Locate the cell with the specified text and output its [x, y] center coordinate. 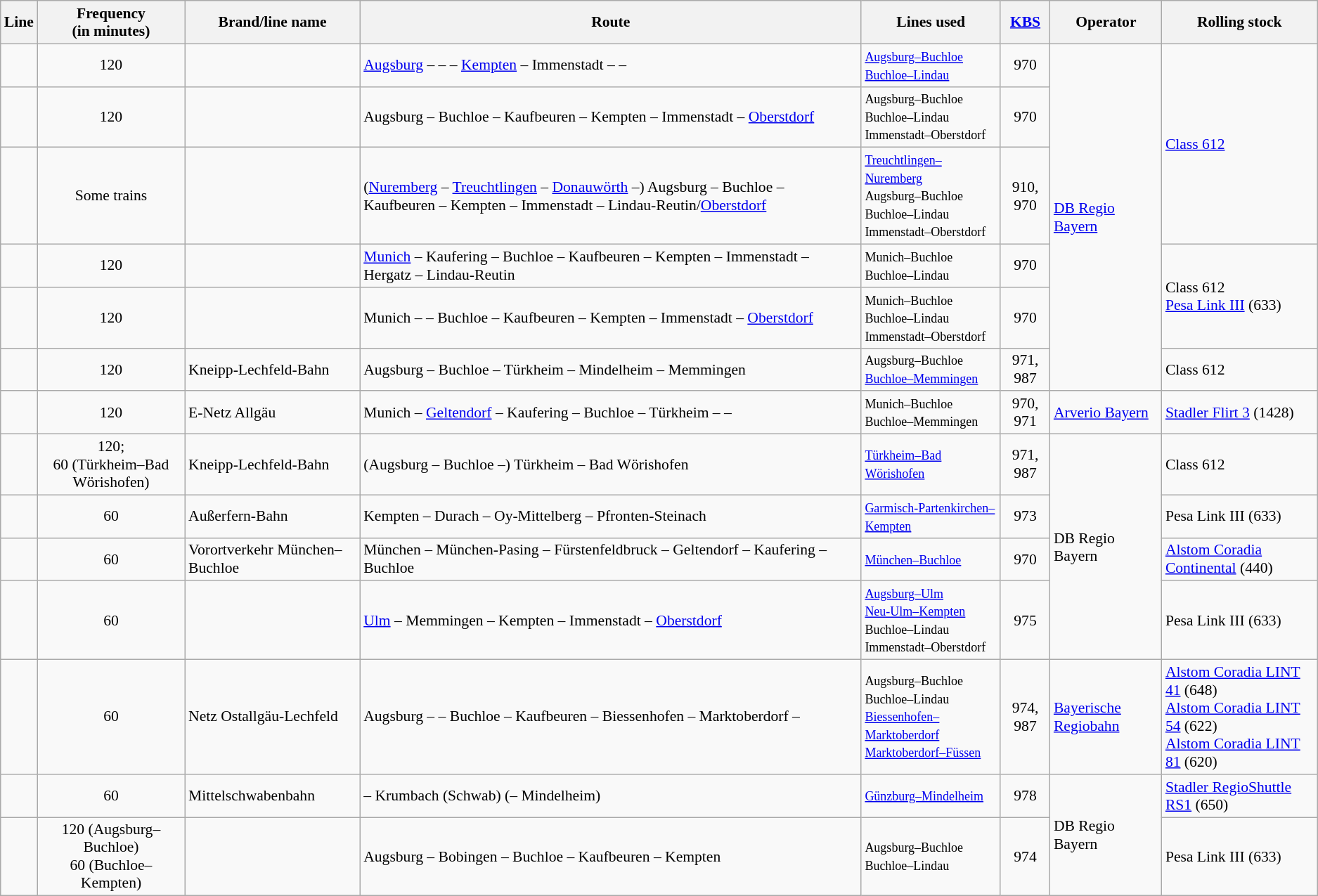
Augsburg–UlmNeu-Ulm–KemptenBuchloe–LindauImmenstadt–Oberstdorf [931, 621]
– Krumbach (Schwab) (– Mindelheim) [610, 796]
Rolling stock [1240, 22]
120; 60 (Türkheim–Bad Wörishofen) [111, 465]
Frequency(in minutes) [111, 22]
Außerfern-Bahn [273, 516]
Ulm – Memmingen – Kempten – Immenstadt – Oberstdorf [610, 621]
120 (Augsburg–Buchloe)60 (Buchloe–Kempten) [111, 857]
Türkheim–Bad Wörishofen [931, 465]
Munich–BuchloeBuchloe–Memmingen [931, 413]
München–Buchloe [931, 559]
Munich – Geltendorf – Kaufering – Buchloe – Türkheim – – [610, 413]
Netz Ostallgäu-Lechfeld [273, 717]
Augsburg – – – Kempten – Immenstadt – – [610, 65]
Some trains [111, 196]
München – München-Pasing – Fürstenfeldbruck – Geltendorf – Kaufering – Buchloe [610, 559]
Augsburg–BuchloeBuchloe–Memmingen [931, 370]
Mittelschwabenbahn [273, 796]
Class 612Pesa Link III (633) [1240, 297]
Stadler Flirt 3 (1428) [1240, 413]
Garmisch-Partenkirchen–Kempten [931, 516]
Munich – Kaufering – Buchloe – Kaufbeuren – Kempten – Immenstadt – Hergatz – Lindau-Reutin [610, 266]
Bayerische Regiobahn [1106, 717]
(Nuremberg – Treuchtlingen – Donauwörth –) Augsburg – Buchloe – Kaufbeuren – Kempten – Immenstadt – Lindau-Reutin/Oberstdorf [610, 196]
Alstom Coradia LINT 41 (648)Alstom Coradia LINT 54 (622)Alstom Coradia LINT 81 (620) [1240, 717]
970, 971 [1025, 413]
Line [19, 22]
974 [1025, 857]
Augsburg – Bobingen – Buchloe – Kaufbeuren – Kempten [610, 857]
Route [610, 22]
Augsburg – Buchloe – Kaufbeuren – Kempten – Immenstadt – Oberstdorf [610, 117]
978 [1025, 796]
Arverio Bayern [1106, 413]
E-Netz Allgäu [273, 413]
Augsburg–BuchloeBuchloe–LindauBiessenhofen–MarktoberdorfMarktoberdorf–Füssen [931, 717]
Munich–BuchloeBuchloe–LindauImmenstadt–Oberstdorf [931, 318]
Kempten – Durach – Oy-Mittelberg – Pfronten-Steinach [610, 516]
Treuchtlingen–NurembergAugsburg–BuchloeBuchloe–LindauImmenstadt–Oberstdorf [931, 196]
Operator [1106, 22]
974, 987 [1025, 717]
Augsburg – Buchloe – Türkheim – Mindelheim – Memmingen [610, 370]
973 [1025, 516]
Stadler RegioShuttle RS1 (650) [1240, 796]
Lines used [931, 22]
Alstom Coradia Continental (440) [1240, 559]
Günzburg–Mindelheim [931, 796]
Munich–BuchloeBuchloe–Lindau [931, 266]
Munich – – Buchloe – Kaufbeuren – Kempten – Immenstadt – Oberstdorf [610, 318]
Brand/line name [273, 22]
910, 970 [1025, 196]
975 [1025, 621]
(Augsburg – Buchloe –) Türkheim – Bad Wörishofen [610, 465]
Augsburg–BuchloeBuchloe–LindauImmenstadt–Oberstdorf [931, 117]
Augsburg – – Buchloe – Kaufbeuren – Biessenhofen – Marktoberdorf – [610, 717]
Vorortverkehr München–Buchloe [273, 559]
KBS [1025, 22]
